Provide the [x, y] coordinate of the cell's center where the given text is located.  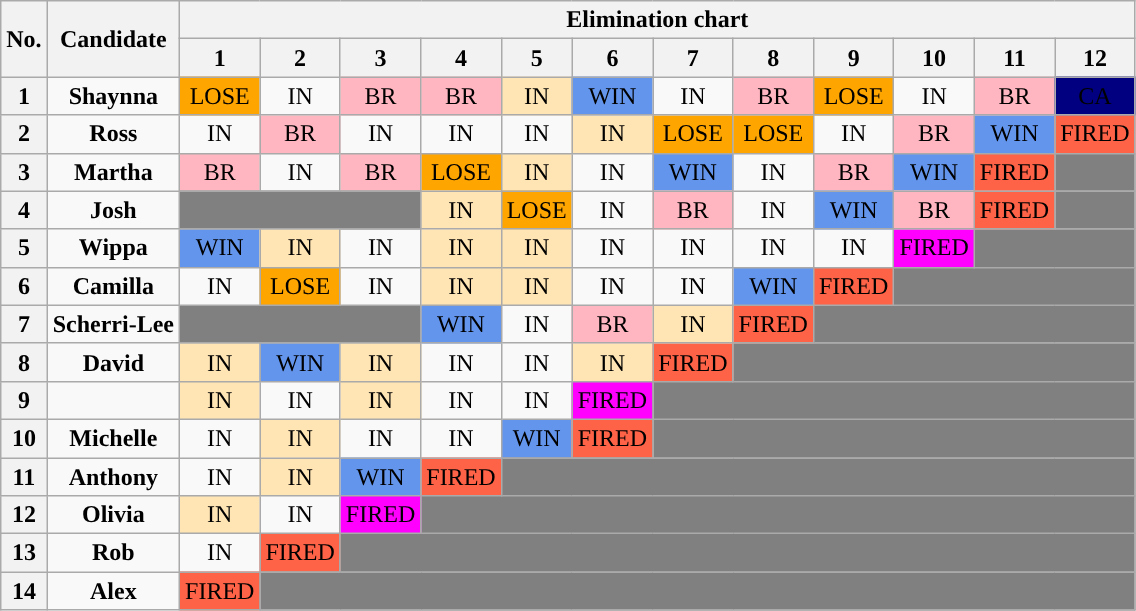
13 [24, 553]
Olivia [113, 515]
CA [1095, 96]
14 [24, 591]
Camilla [113, 286]
Martha [113, 172]
Elimination chart [658, 20]
David [113, 362]
No. [24, 39]
Scherri-Lee [113, 324]
Anthony [113, 477]
Ross [113, 134]
Josh [113, 210]
Shaynna [113, 96]
Alex [113, 591]
Michelle [113, 438]
Wippa [113, 248]
Rob [113, 553]
Candidate [113, 39]
